Return [X, Y] of the center of cell containing provided text 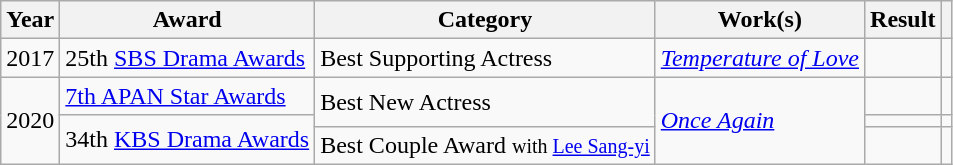
Once Again [760, 120]
Category [486, 20]
Result [903, 20]
34th KBS Drama Awards [188, 140]
7th APAN Star Awards [188, 96]
Best New Actress [486, 102]
Award [188, 20]
2020 [30, 120]
Temperature of Love [760, 58]
25th SBS Drama Awards [188, 58]
Best Supporting Actress [486, 58]
Best Couple Award with Lee Sang-yi [486, 145]
2017 [30, 58]
Year [30, 20]
Work(s) [760, 20]
